Capture the cell that displays the provided text and extract its (x, y) central coordinate. 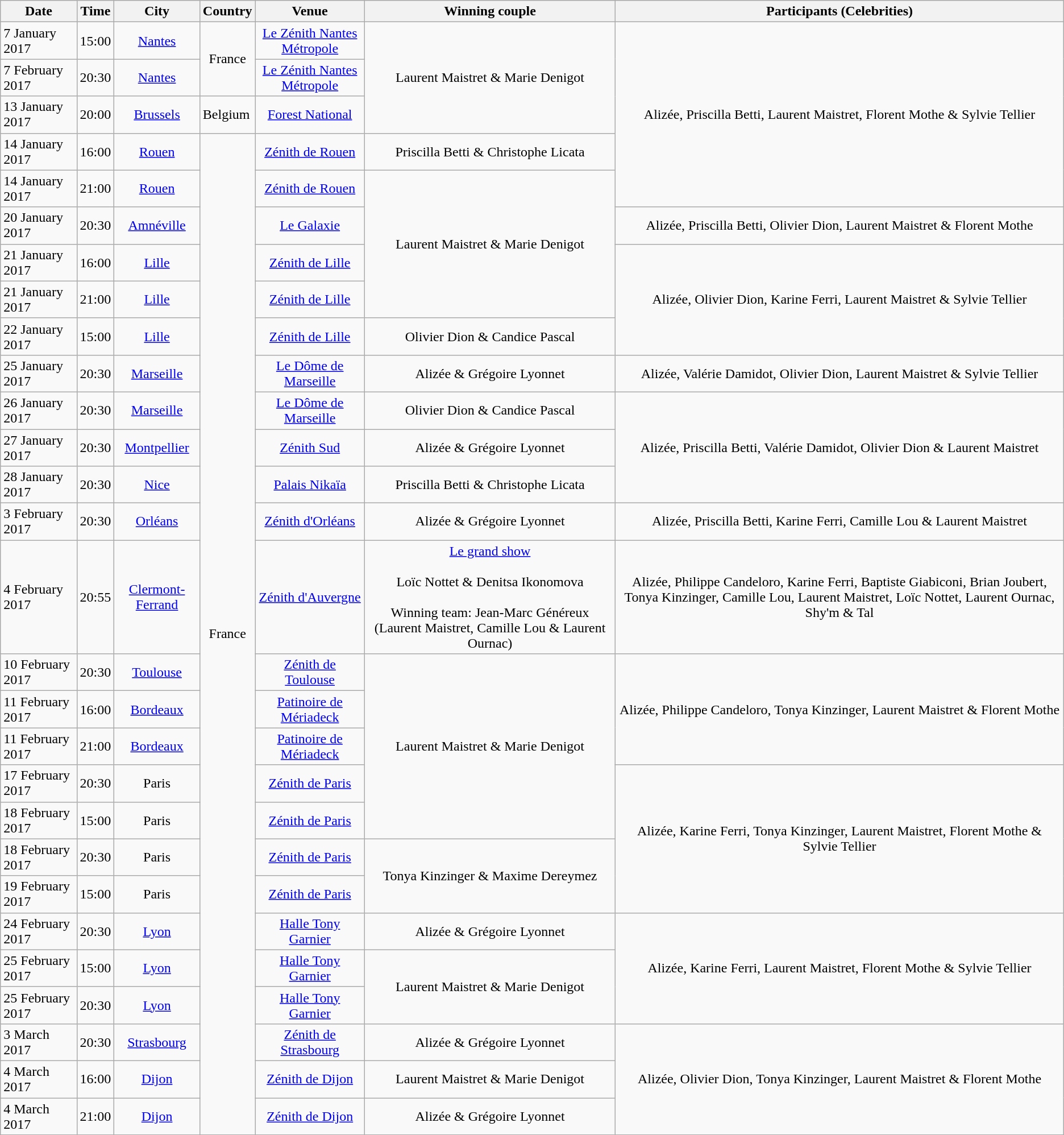
Strasbourg (157, 1042)
Zénith d'Auvergne (310, 597)
Country (227, 11)
Brussels (157, 115)
Tonya Kinzinger & Maxime Dereymez (490, 876)
Amnéville (157, 225)
Clermont-Ferrand (157, 597)
25 January 2017 (39, 373)
Alizée, Olivier Dion, Tonya Kinzinger, Laurent Maistret & Florent Mothe (839, 1079)
Alizée, Priscilla Betti, Valérie Damidot, Olivier Dion & Laurent Maistret (839, 447)
7 February 2017 (39, 77)
Zénith d'Orléans (310, 522)
Zénith de Toulouse (310, 672)
Forest National (310, 115)
Nice (157, 484)
27 January 2017 (39, 447)
Montpellier (157, 447)
Zénith Sud (310, 447)
20 January 2017 (39, 225)
10 February 2017 (39, 672)
Venue (310, 11)
Alizée, Valérie Damidot, Olivier Dion, Laurent Maistret & Sylvie Tellier (839, 373)
Palais Nikaïa (310, 484)
Alizée, Karine Ferri, Tonya Kinzinger, Laurent Maistret, Florent Mothe & Sylvie Tellier (839, 839)
Time (95, 11)
Alizée, Olivier Dion, Karine Ferri, Laurent Maistret & Sylvie Tellier (839, 299)
4 February 2017 (39, 597)
17 February 2017 (39, 784)
22 January 2017 (39, 337)
Le Galaxie (310, 225)
Winning couple (490, 11)
Orléans (157, 522)
Alizée, Priscilla Betti, Karine Ferri, Camille Lou & Laurent Maistret (839, 522)
3 February 2017 (39, 522)
Belgium (227, 115)
20:00 (95, 115)
24 February 2017 (39, 931)
Participants (Celebrities) (839, 11)
28 January 2017 (39, 484)
19 February 2017 (39, 894)
Alizée, Philippe Candeloro, Tonya Kinzinger, Laurent Maistret & Florent Mothe (839, 710)
Toulouse (157, 672)
City (157, 11)
26 January 2017 (39, 411)
Date (39, 11)
Le grand showLoïc Nottet & Denitsa IkonomovaWinning team: Jean-Marc Généreux (Laurent Maistret, Camille Lou & Laurent Ournac) (490, 597)
20:55 (95, 597)
7 January 2017 (39, 41)
Alizée, Priscilla Betti, Laurent Maistret, Florent Mothe & Sylvie Tellier (839, 115)
Alizée, Priscilla Betti, Olivier Dion, Laurent Maistret & Florent Mothe (839, 225)
Alizée, Karine Ferri, Laurent Maistret, Florent Mothe & Sylvie Tellier (839, 968)
Zénith de Strasbourg (310, 1042)
13 January 2017 (39, 115)
3 March 2017 (39, 1042)
